Identify which cell holds the provided text, then report its [x, y] central coordinate. 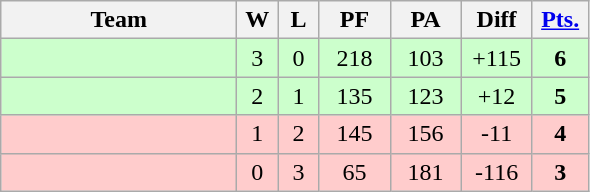
-11 [496, 134]
Team [119, 20]
5 [560, 96]
Diff [496, 20]
PF [354, 20]
135 [354, 96]
Pts. [560, 20]
145 [354, 134]
156 [426, 134]
181 [426, 172]
65 [354, 172]
4 [560, 134]
+12 [496, 96]
-116 [496, 172]
PA [426, 20]
L [298, 20]
123 [426, 96]
6 [560, 58]
W [258, 20]
+115 [496, 58]
103 [426, 58]
218 [354, 58]
